Detect which cell encompasses the target text, then output its (x, y) center coordinate. 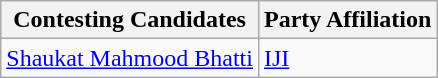
IJI (347, 58)
Contesting Candidates (130, 20)
Party Affiliation (347, 20)
Shaukat Mahmood Bhatti (130, 58)
